Output the (X, Y) coordinate of the center of the cell containing the given text.  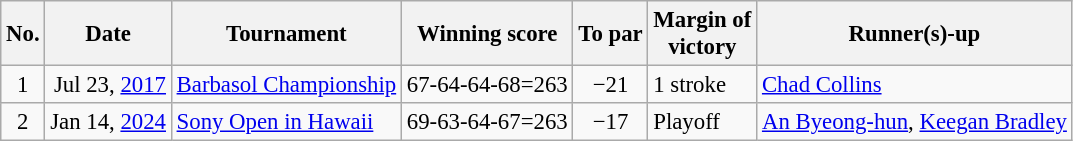
Barbasol Championship (286, 85)
Runner(s)-up (915, 34)
To par (610, 34)
−17 (610, 122)
Tournament (286, 34)
2 (23, 122)
Jul 23, 2017 (108, 85)
Sony Open in Hawaii (286, 122)
Jan 14, 2024 (108, 122)
1 stroke (702, 85)
Winning score (487, 34)
Date (108, 34)
An Byeong-hun, Keegan Bradley (915, 122)
−21 (610, 85)
Margin ofvictory (702, 34)
Chad Collins (915, 85)
No. (23, 34)
69-63-64-67=263 (487, 122)
1 (23, 85)
Playoff (702, 122)
67-64-64-68=263 (487, 85)
